From the cell containing the given text, extract its center point as [x, y] coordinate. 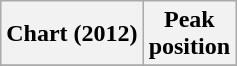
Chart (2012) [72, 34]
Peakposition [189, 34]
